Return [x, y] of the center of cell containing provided text 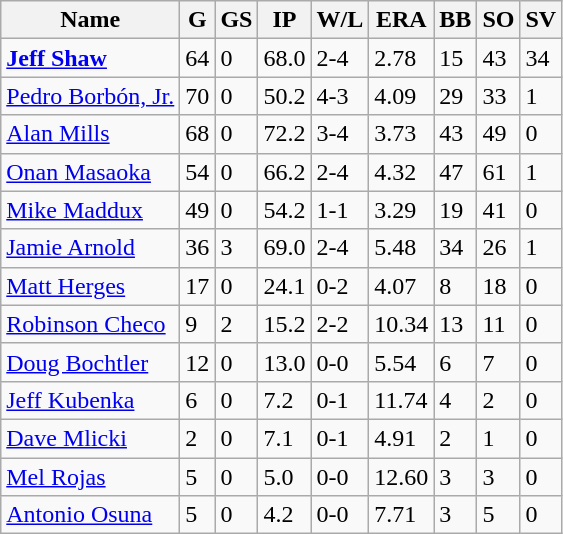
4.91 [402, 438]
11.74 [402, 400]
ERA [402, 20]
29 [456, 96]
Doug Bochtler [90, 362]
Jeff Kubenka [90, 400]
SO [498, 20]
W/L [340, 20]
15 [456, 58]
8 [456, 286]
Name [90, 20]
12 [198, 362]
5.54 [402, 362]
0-2 [340, 286]
1-1 [340, 210]
SV [541, 20]
3.29 [402, 210]
10.34 [402, 324]
61 [498, 172]
7.1 [284, 438]
50.2 [284, 96]
47 [456, 172]
41 [498, 210]
12.60 [402, 477]
5.0 [284, 477]
9 [198, 324]
17 [198, 286]
5.48 [402, 248]
26 [498, 248]
13 [456, 324]
3-4 [340, 134]
36 [198, 248]
Pedro Borbón, Jr. [90, 96]
7 [498, 362]
4 [456, 400]
54 [198, 172]
72.2 [284, 134]
68 [198, 134]
66.2 [284, 172]
69.0 [284, 248]
4.2 [284, 515]
4.07 [402, 286]
11 [498, 324]
Jeff Shaw [90, 58]
15.2 [284, 324]
64 [198, 58]
GS [236, 20]
7.2 [284, 400]
70 [198, 96]
Onan Masaoka [90, 172]
19 [456, 210]
Mike Maddux [90, 210]
4.09 [402, 96]
2-2 [340, 324]
Dave Mlicki [90, 438]
18 [498, 286]
24.1 [284, 286]
Antonio Osuna [90, 515]
4.32 [402, 172]
BB [456, 20]
Jamie Arnold [90, 248]
7.71 [402, 515]
33 [498, 96]
68.0 [284, 58]
Robinson Checo [90, 324]
Mel Rojas [90, 477]
Alan Mills [90, 134]
Matt Herges [90, 286]
IP [284, 20]
3.73 [402, 134]
2.78 [402, 58]
13.0 [284, 362]
54.2 [284, 210]
G [198, 20]
4-3 [340, 96]
